Output the [X, Y] coordinate of the center of the cell containing the given text.  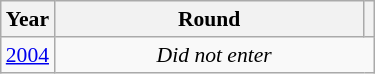
Round [209, 19]
Year [28, 19]
2004 [28, 55]
Did not enter [214, 55]
